Scan for the cell matching the given text and deliver its (x, y) coordinate at center. 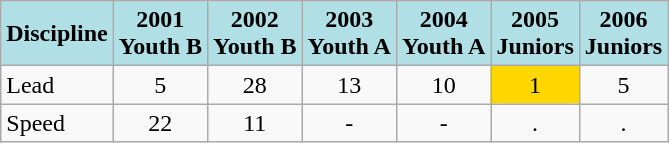
2005Juniors (535, 34)
2003Youth A (349, 34)
13 (349, 85)
Lead (57, 85)
Discipline (57, 34)
1 (535, 85)
2001Youth B (160, 34)
2006Juniors (623, 34)
2002Youth B (255, 34)
10 (443, 85)
28 (255, 85)
11 (255, 123)
Speed (57, 123)
22 (160, 123)
2004Youth A (443, 34)
